Return the (X, Y) coordinate for the center point of the cell that contains the specified text.  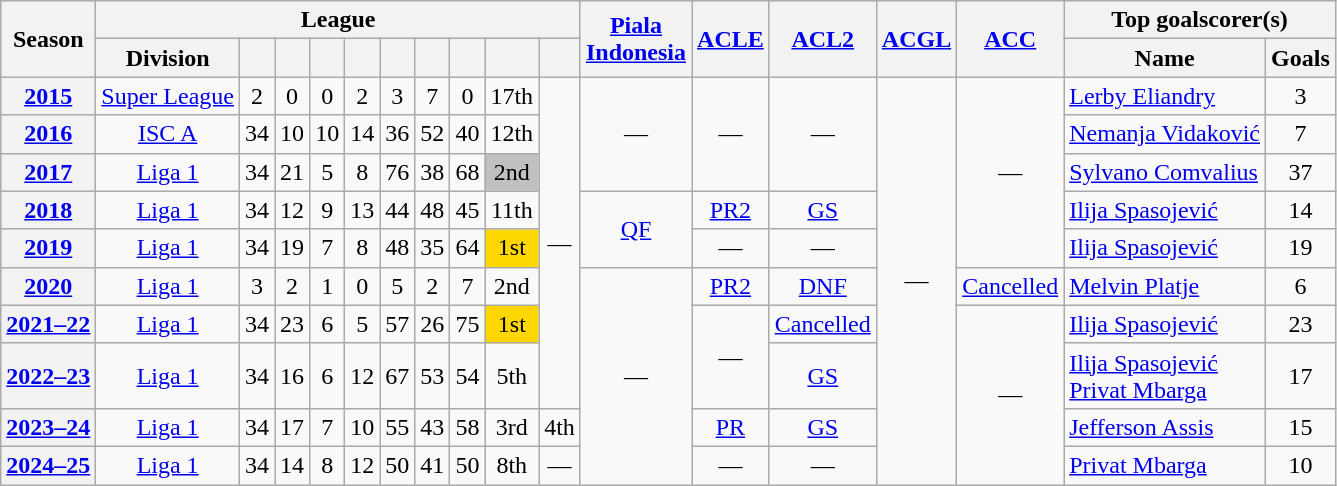
68 (468, 172)
52 (432, 134)
ACL2 (822, 39)
38 (432, 172)
37 (1301, 172)
57 (398, 324)
45 (468, 210)
9 (328, 210)
13 (362, 210)
Jefferson Assis (1165, 427)
16 (292, 376)
3rd (512, 427)
QF (636, 229)
Melvin Platje (1165, 286)
Name (1165, 58)
Ilija Spasojević Privat Mbarga (1165, 376)
PialaIndonesia (636, 39)
1 (328, 286)
ACGL (916, 39)
2023–24 (48, 427)
26 (432, 324)
40 (468, 134)
Privat Mbarga (1165, 465)
2020 (48, 286)
Goals (1301, 58)
5th (512, 376)
2019 (48, 248)
53 (432, 376)
58 (468, 427)
4th (560, 427)
36 (398, 134)
2018 (48, 210)
2022–23 (48, 376)
Nemanja Vidaković (1165, 134)
Super League (168, 96)
2016 (48, 134)
76 (398, 172)
2017 (48, 172)
75 (468, 324)
67 (398, 376)
ACLE (731, 39)
ACC (1010, 39)
43 (432, 427)
PR (731, 427)
Top goalscorer(s) (1200, 20)
Division (168, 58)
17th (512, 96)
Lerby Eliandry (1165, 96)
44 (398, 210)
12th (512, 134)
2021–22 (48, 324)
54 (468, 376)
DNF (822, 286)
35 (432, 248)
55 (398, 427)
41 (432, 465)
64 (468, 248)
Season (48, 39)
2015 (48, 96)
8th (512, 465)
21 (292, 172)
15 (1301, 427)
Sylvano Comvalius (1165, 172)
2024–25 (48, 465)
ISC A (168, 134)
League (338, 20)
11th (512, 210)
